Search for the cell housing the specified text and yield its (x, y) center coordinate. 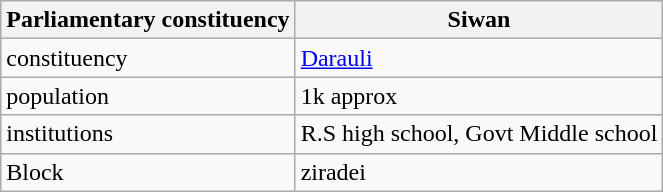
institutions (148, 134)
1k approx (479, 96)
population (148, 96)
Block (148, 172)
Siwan (479, 20)
ziradei (479, 172)
constituency (148, 58)
Darauli (479, 58)
R.S high school, Govt Middle school (479, 134)
Parliamentary constituency (148, 20)
